Scan for the cell matching the given text and deliver its (x, y) coordinate at center. 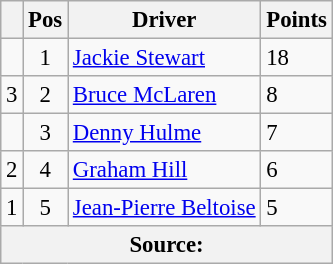
6 (296, 170)
7 (296, 133)
8 (296, 95)
Jackie Stewart (164, 58)
4 (46, 170)
Jean-Pierre Beltoise (164, 208)
Pos (46, 20)
Denny Hulme (164, 133)
Source: (167, 245)
Bruce McLaren (164, 95)
Driver (164, 20)
Points (296, 20)
Graham Hill (164, 170)
18 (296, 58)
